For the text-containing cell, return its midpoint in (X, Y) coordinate format. 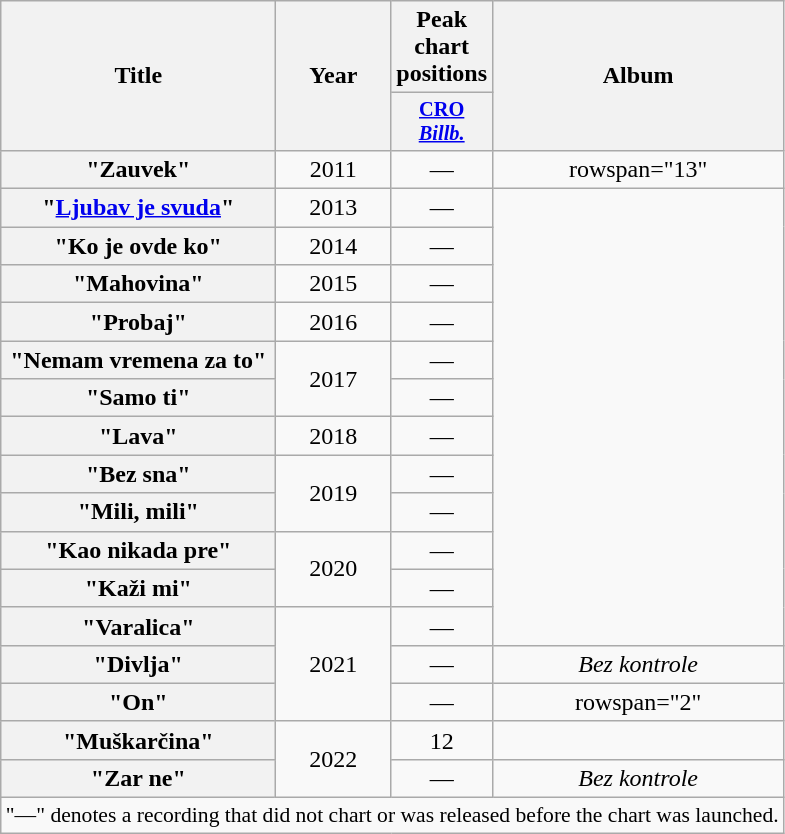
"Ko je ovde ko" (138, 246)
12 (442, 740)
"Samo ti" (138, 398)
2013 (334, 208)
2014 (334, 246)
2020 (334, 569)
"Zar ne" (138, 778)
"Zauvek" (138, 169)
"Kao nikada pre" (138, 550)
"Probaj" (138, 322)
"Divlja" (138, 664)
"Mahovina" (138, 284)
"Varalica" (138, 626)
2017 (334, 379)
"Ljubav je svuda" (138, 208)
"Lava" (138, 436)
"Kaži mi" (138, 588)
2019 (334, 493)
2016 (334, 322)
"Bez sna" (138, 474)
2018 (334, 436)
"On" (138, 702)
2015 (334, 284)
Year (334, 76)
2011 (334, 169)
CROBillb. (442, 122)
"—" denotes a recording that did not chart or was released before the chart was launched. (392, 816)
2022 (334, 759)
2021 (334, 664)
Album (638, 76)
"Mili, mili" (138, 512)
rowspan="13" (638, 169)
Title (138, 76)
"Nemam vremena za to" (138, 360)
rowspan="2" (638, 702)
Peak chart positions (442, 47)
"Muškarčina" (138, 740)
